Return the (x, y) coordinate for the center point of the cell that contains the specified text.  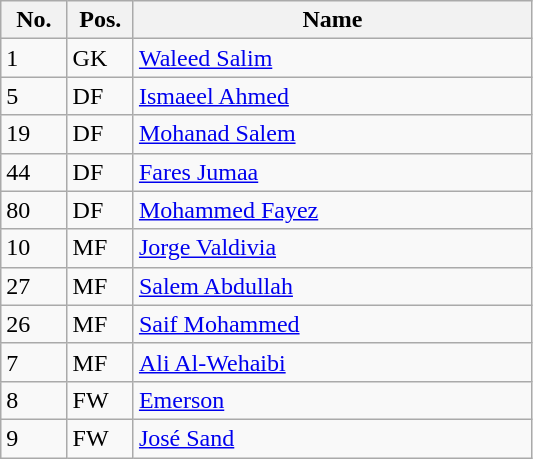
Jorge Valdivia (332, 248)
19 (34, 134)
10 (34, 248)
Pos. (100, 20)
Mohanad Salem (332, 134)
7 (34, 362)
Fares Jumaa (332, 172)
Ismaeel Ahmed (332, 96)
Ali Al-Wehaibi (332, 362)
No. (34, 20)
Mohammed Fayez (332, 210)
Salem Abdullah (332, 286)
Name (332, 20)
27 (34, 286)
44 (34, 172)
8 (34, 400)
9 (34, 438)
Saif Mohammed (332, 324)
80 (34, 210)
26 (34, 324)
José Sand (332, 438)
5 (34, 96)
Emerson (332, 400)
1 (34, 58)
Waleed Salim (332, 58)
GK (100, 58)
